From the cell containing the given text, extract its center point as (x, y) coordinate. 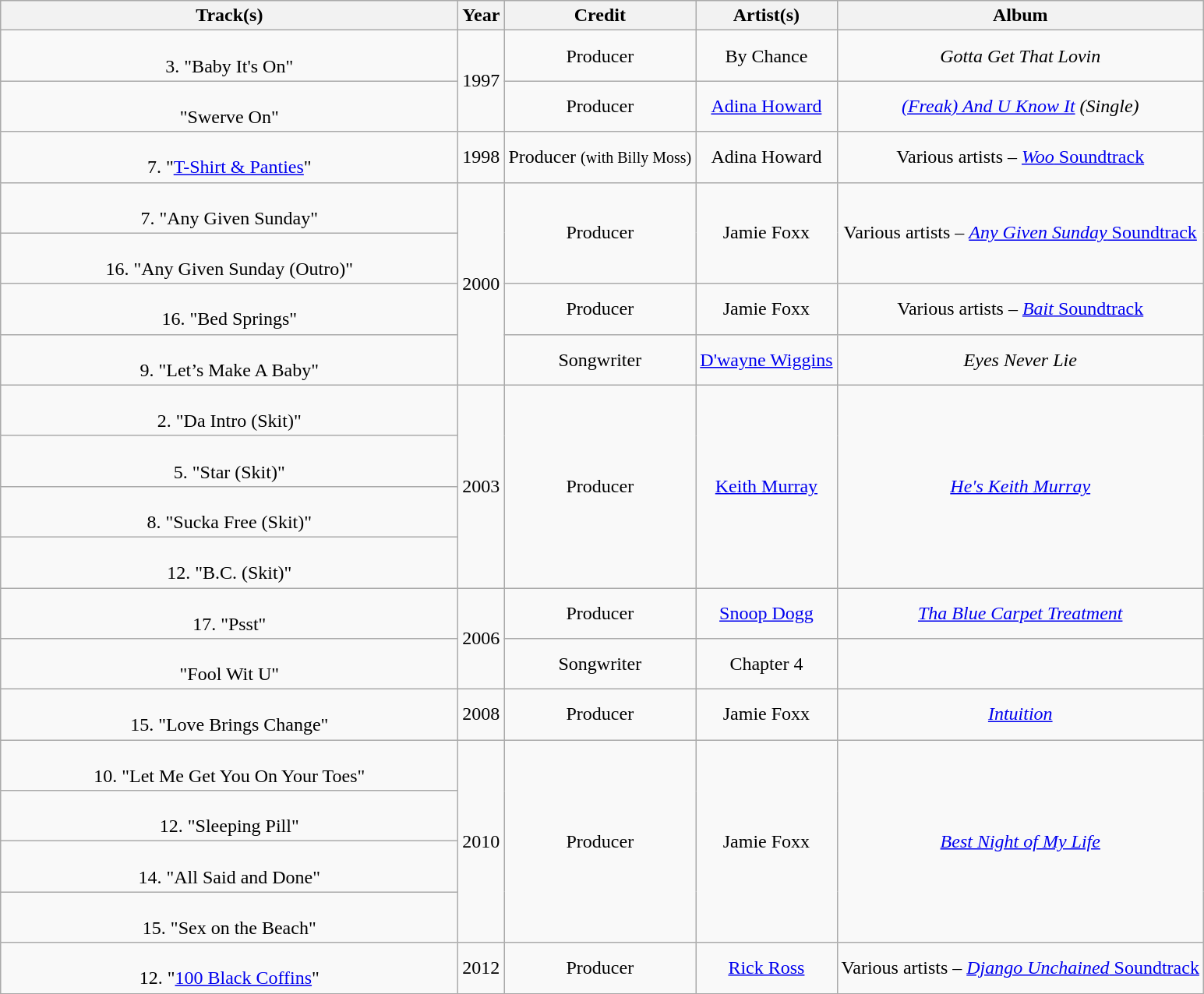
7. "T-Shirt & Panties" (229, 157)
Various artists – Any Given Sunday Soundtrack (1020, 233)
2006 (482, 638)
1997 (482, 81)
5. "Star (Skit)" (229, 461)
Tha Blue Carpet Treatment (1020, 612)
12. "B.C. (Skit)" (229, 562)
Credit (600, 16)
17. "Psst" (229, 612)
Eyes Never Lie (1020, 360)
16. "Any Given Sunday (Outro)" (229, 259)
He's Keith Murray (1020, 486)
12. "Sleeping Pill" (229, 816)
D'wayne Wiggins (767, 360)
10. "Let Me Get You On Your Toes" (229, 765)
Various artists – Woo Soundtrack (1020, 157)
15. "Love Brings Change" (229, 715)
2010 (482, 841)
16. "Bed Springs" (229, 308)
12. "100 Black Coffins" (229, 968)
(Freak) And U Know It (Single) (1020, 106)
Various artists – Django Unchained Soundtrack (1020, 968)
7. "Any Given Sunday" (229, 207)
Artist(s) (767, 16)
Producer (with Billy Moss) (600, 157)
Rick Ross (767, 968)
2003 (482, 486)
9. "Let’s Make A Baby" (229, 360)
By Chance (767, 56)
Snoop Dogg (767, 612)
Best Night of My Life (1020, 841)
Track(s) (229, 16)
Gotta Get That Lovin (1020, 56)
2000 (482, 284)
"Swerve On" (229, 106)
3. "Baby It's On" (229, 56)
Various artists – Bait Soundtrack (1020, 308)
1998 (482, 157)
2. "Da Intro (Skit)" (229, 410)
15. "Sex on the Beach" (229, 918)
Keith Murray (767, 486)
Chapter 4 (767, 664)
Album (1020, 16)
"Fool Wit U" (229, 664)
Year (482, 16)
2012 (482, 968)
2008 (482, 715)
Intuition (1020, 715)
14. "All Said and Done" (229, 866)
8. "Sucka Free (Skit)" (229, 511)
